Output the [X, Y] coordinate of the center of the cell containing the given text.  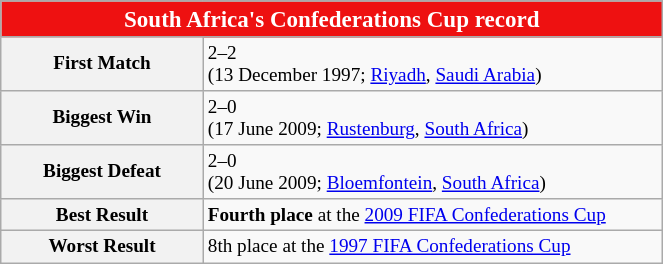
Fourth place at the 2009 FIFA Confederations Cup [433, 215]
Biggest Defeat [102, 172]
8th place at the 1997 FIFA Confederations Cup [433, 247]
2–0 (17 June 2009; Rustenburg, South Africa) [433, 118]
Best Result [102, 215]
Worst Result [102, 247]
2–0 (20 June 2009; Bloemfontein, South Africa) [433, 172]
2–2 (13 December 1997; Riyadh, Saudi Arabia) [433, 64]
South Africa's Confederations Cup record [332, 19]
First Match [102, 64]
Biggest Win [102, 118]
